From the cell containing the given text, extract its center point as [x, y] coordinate. 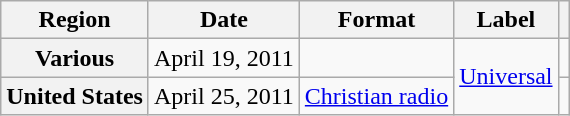
Various [75, 58]
Format [376, 20]
Christian radio [376, 96]
April 25, 2011 [224, 96]
Region [75, 20]
Date [224, 20]
United States [75, 96]
Label [506, 20]
April 19, 2011 [224, 58]
Universal [506, 77]
